Find where the given text appears and provide that cell's center as [X, Y] coordinate. 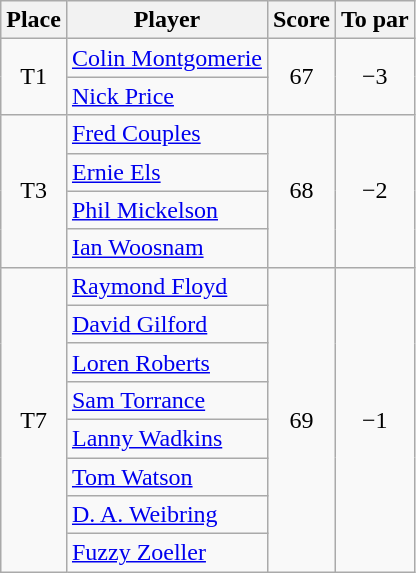
David Gilford [166, 324]
T3 [34, 191]
T1 [34, 77]
Place [34, 20]
Sam Torrance [166, 400]
68 [301, 191]
Player [166, 20]
Score [301, 20]
T7 [34, 419]
To par [374, 20]
Loren Roberts [166, 362]
Lanny Wadkins [166, 438]
Ernie Els [166, 172]
Ian Woosnam [166, 248]
69 [301, 419]
−2 [374, 191]
Fuzzy Zoeller [166, 553]
Fred Couples [166, 134]
−1 [374, 419]
Nick Price [166, 96]
Colin Montgomerie [166, 58]
67 [301, 77]
D. A. Weibring [166, 515]
−3 [374, 77]
Raymond Floyd [166, 286]
Tom Watson [166, 477]
Phil Mickelson [166, 210]
